Search for the cell housing the specified text and yield its [x, y] center coordinate. 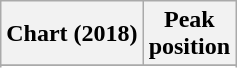
Peakposition [189, 34]
Chart (2018) [72, 34]
